Detect which cell encompasses the target text, then output its (x, y) center coordinate. 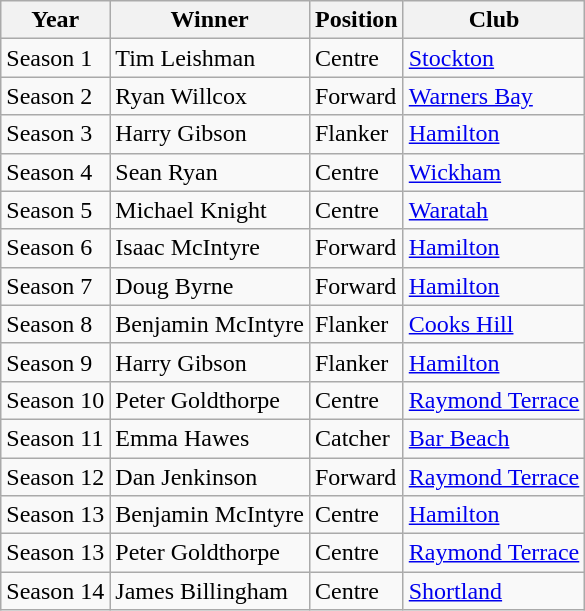
Isaac McIntyre (210, 248)
Shortland (494, 591)
Doug Byrne (210, 286)
Season 5 (56, 210)
Stockton (494, 58)
Season 6 (56, 248)
Season 12 (56, 477)
Season 4 (56, 172)
James Billingham (210, 591)
Season 9 (56, 362)
Catcher (356, 438)
Winner (210, 20)
Season 14 (56, 591)
Tim Leishman (210, 58)
Wickham (494, 172)
Position (356, 20)
Season 11 (56, 438)
Club (494, 20)
Warners Bay (494, 96)
Cooks Hill (494, 324)
Season 7 (56, 286)
Season 10 (56, 400)
Season 3 (56, 134)
Emma Hawes (210, 438)
Waratah (494, 210)
Sean Ryan (210, 172)
Season 1 (56, 58)
Dan Jenkinson (210, 477)
Season 8 (56, 324)
Bar Beach (494, 438)
Michael Knight (210, 210)
Year (56, 20)
Ryan Willcox (210, 96)
Season 2 (56, 96)
